Locate the cell with the specified text and output its (x, y) center coordinate. 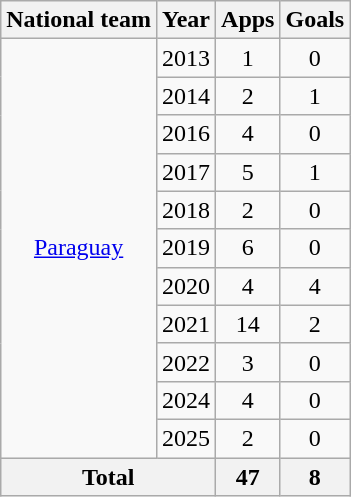
2014 (186, 96)
2020 (186, 286)
14 (248, 324)
Paraguay (79, 248)
2019 (186, 248)
2018 (186, 210)
Apps (248, 20)
Year (186, 20)
2016 (186, 134)
2025 (186, 438)
Total (108, 477)
6 (248, 248)
2013 (186, 58)
2021 (186, 324)
Goals (315, 20)
3 (248, 362)
2022 (186, 362)
2017 (186, 172)
8 (315, 477)
National team (79, 20)
2024 (186, 400)
47 (248, 477)
5 (248, 172)
